Find where the given text appears and provide that cell's center as [X, Y] coordinate. 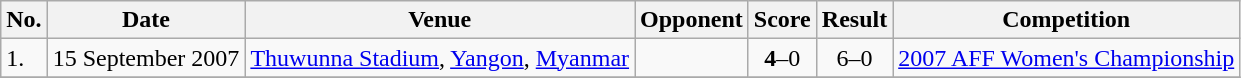
Score [782, 20]
2007 AFF Women's Championship [1066, 58]
6–0 [854, 58]
15 September 2007 [146, 58]
Competition [1066, 20]
No. [24, 20]
Venue [440, 20]
Date [146, 20]
4–0 [782, 58]
Thuwunna Stadium, Yangon, Myanmar [440, 58]
Result [854, 20]
1. [24, 58]
Opponent [692, 20]
